Detect which cell encompasses the target text, then output its (x, y) center coordinate. 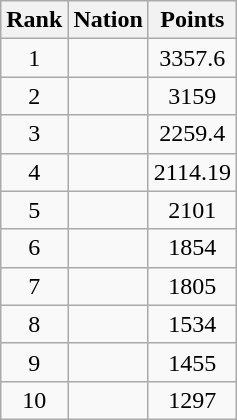
1534 (192, 324)
2259.4 (192, 134)
2 (34, 96)
4 (34, 172)
5 (34, 210)
9 (34, 362)
2101 (192, 210)
2114.19 (192, 172)
Rank (34, 20)
Nation (108, 20)
1 (34, 58)
3159 (192, 96)
Points (192, 20)
10 (34, 400)
6 (34, 248)
1805 (192, 286)
8 (34, 324)
3 (34, 134)
1854 (192, 248)
3357.6 (192, 58)
1455 (192, 362)
7 (34, 286)
1297 (192, 400)
